Detect which cell encompasses the target text, then output its [X, Y] center coordinate. 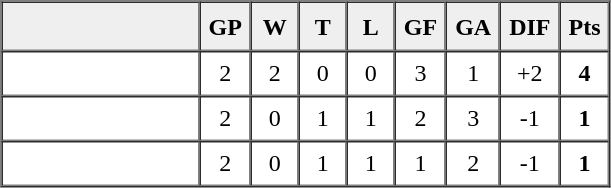
GA [473, 27]
W [275, 27]
T [323, 27]
GF [420, 27]
Pts [585, 27]
GP [226, 27]
DIF [530, 27]
4 [585, 74]
+2 [530, 74]
L [371, 27]
